Locate the cell with the specified text and output its [x, y] center coordinate. 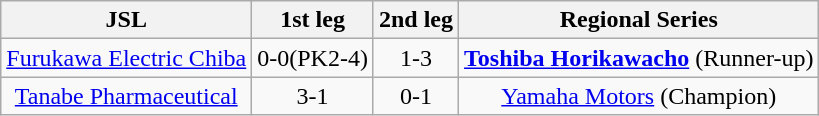
Yamaha Motors (Champion) [639, 96]
2nd leg [416, 20]
0-1 [416, 96]
0-0(PK2-4) [313, 58]
Toshiba Horikawacho (Runner-up) [639, 58]
Furukawa Electric Chiba [126, 58]
Regional Series [639, 20]
JSL [126, 20]
Tanabe Pharmaceutical [126, 96]
1st leg [313, 20]
1-3 [416, 58]
3-1 [313, 96]
